Extract the (X, Y) coordinate from the center of the cell holding the provided text.  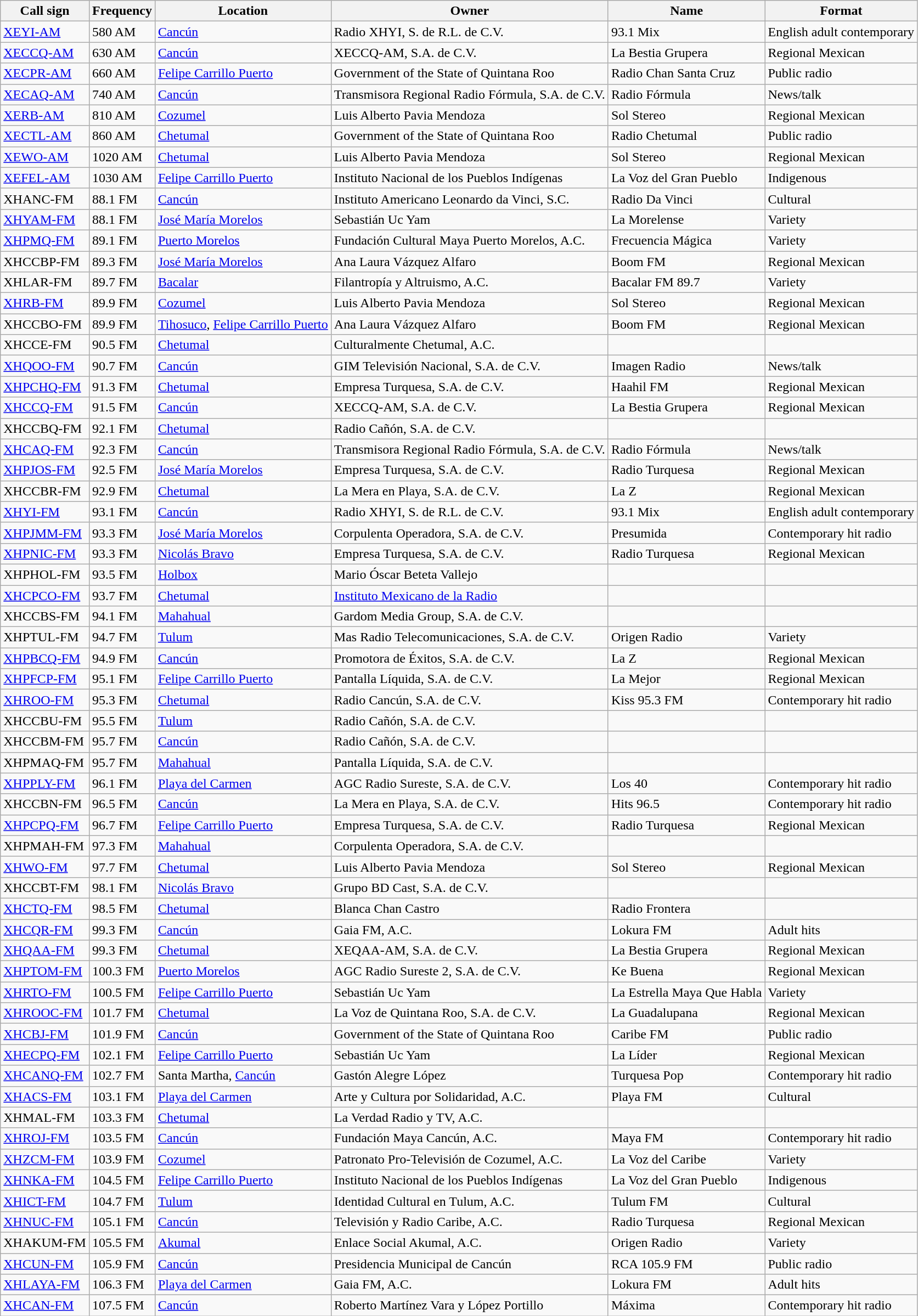
Mas Radio Telecomunicaciones, S.A. de C.V. (470, 637)
Tulum FM (686, 1201)
810 AM (122, 115)
Gastón Alegre López (470, 1076)
Radio Cancún, S.A. de C.V. (470, 700)
Enlace Social Akumal, A.C. (470, 1242)
105.5 FM (122, 1242)
XHPBCQ-FM (45, 658)
93.1 FM (122, 512)
XECTL-AM (45, 136)
98.1 FM (122, 888)
XHCQR-FM (45, 930)
XHCAN-FM (45, 1306)
96.5 FM (122, 804)
XHCCBS-FM (45, 617)
XHCUN-FM (45, 1263)
XHCCBP-FM (45, 262)
Radio Chetumal (686, 136)
92.5 FM (122, 470)
95.5 FM (122, 721)
103.5 FM (122, 1138)
XHCAQ-FM (45, 449)
101.9 FM (122, 1034)
660 AM (122, 74)
XHPJOS-FM (45, 470)
Bacalar FM 89.7 (686, 283)
XHCCBN-FM (45, 804)
95.3 FM (122, 700)
La Mejor (686, 679)
Call sign (45, 11)
Caribe FM (686, 1034)
860 AM (122, 136)
97.7 FM (122, 867)
107.5 FM (122, 1306)
Maya FM (686, 1138)
Arte y Cultura por Solidaridad, A.C. (470, 1097)
Presumida (686, 533)
740 AM (122, 94)
Instituto Mexicano de la Radio (470, 595)
XHPFCP-FM (45, 679)
XHPHOL-FM (45, 574)
94.9 FM (122, 658)
92.1 FM (122, 428)
XHZCM-FM (45, 1159)
Format (841, 11)
XHCANQ-FM (45, 1076)
XHPTUL-FM (45, 637)
XHMAL-FM (45, 1117)
94.1 FM (122, 617)
90.7 FM (122, 366)
XHANC-FM (45, 199)
105.9 FM (122, 1263)
Akumal (243, 1242)
XECPR-AM (45, 74)
XHCPCO-FM (45, 595)
Location (243, 11)
Máxima (686, 1306)
Haahil FM (686, 387)
XHWO-FM (45, 867)
Santa Martha, Cancún (243, 1076)
93.7 FM (122, 595)
XHNKA-FM (45, 1180)
Radio Frontera (686, 908)
XHCCBM-FM (45, 742)
La Estrella Maya Que Habla (686, 992)
101.7 FM (122, 1013)
98.5 FM (122, 908)
103.3 FM (122, 1117)
95.1 FM (122, 679)
XHCCBU-FM (45, 721)
XEWO-AM (45, 157)
XERB-AM (45, 115)
XHCCE-FM (45, 345)
XEQAA-AM, S.A. de C.V. (470, 951)
Owner (470, 11)
Bacalar (243, 283)
Fundación Maya Cancún, A.C. (470, 1138)
XHPCPQ-FM (45, 825)
Holbox (243, 574)
Radio Chan Santa Cruz (686, 74)
92.3 FM (122, 449)
La Voz del Caribe (686, 1159)
96.7 FM (122, 825)
XHPPLY-FM (45, 783)
89.3 FM (122, 262)
XHROO-FM (45, 700)
XHCCQ-FM (45, 408)
XHRB-FM (45, 303)
XHRTO-FM (45, 992)
GIM Televisión Nacional, S.A. de C.V. (470, 366)
580 AM (122, 32)
103.1 FM (122, 1097)
Gardom Media Group, S.A. de C.V. (470, 617)
1020 AM (122, 157)
La Morelense (686, 219)
Identidad Cultural en Tulum, A.C. (470, 1201)
XEFEL-AM (45, 178)
XHCCBT-FM (45, 888)
XHPMAH-FM (45, 846)
XHYAM-FM (45, 219)
XHACS-FM (45, 1097)
La Líder (686, 1055)
XHPNIC-FM (45, 553)
104.5 FM (122, 1180)
93.5 FM (122, 574)
XHPTOM-FM (45, 972)
100.5 FM (122, 992)
Name (686, 11)
XHECPQ-FM (45, 1055)
XHCCBO-FM (45, 324)
Frequency (122, 11)
Televisión y Radio Caribe, A.C. (470, 1222)
Ke Buena (686, 972)
XHNUC-FM (45, 1222)
AGC Radio Sureste 2, S.A. de C.V. (470, 972)
89.1 FM (122, 240)
96.1 FM (122, 783)
XHYI-FM (45, 512)
Presidencia Municipal de Cancún (470, 1263)
Instituto Americano Leonardo da Vinci, S.C. (470, 199)
Radio Da Vinci (686, 199)
XHPJMM-FM (45, 533)
Hits 96.5 (686, 804)
XHROOC-FM (45, 1013)
1030 AM (122, 178)
Imagen Radio (686, 366)
91.5 FM (122, 408)
104.7 FM (122, 1201)
97.3 FM (122, 846)
XHCCBR-FM (45, 491)
Culturalmente Chetumal, A.C. (470, 345)
XHPMAQ-FM (45, 763)
La Verdad Radio y TV, A.C. (470, 1117)
Filantropía y Altruismo, A.C. (470, 283)
XHQAA-FM (45, 951)
XHCBJ-FM (45, 1034)
AGC Radio Sureste, S.A. de C.V. (470, 783)
XHLAYA-FM (45, 1285)
La Guadalupana (686, 1013)
XHPCHQ-FM (45, 387)
Turquesa Pop (686, 1076)
XHICT-FM (45, 1201)
102.7 FM (122, 1076)
90.5 FM (122, 345)
630 AM (122, 53)
Kiss 95.3 FM (686, 700)
Playa FM (686, 1097)
Frecuencia Mágica (686, 240)
XHAKUM-FM (45, 1242)
89.7 FM (122, 283)
91.3 FM (122, 387)
XHCTQ-FM (45, 908)
XHQOO-FM (45, 366)
100.3 FM (122, 972)
92.9 FM (122, 491)
Fundación Cultural Maya Puerto Morelos, A.C. (470, 240)
102.1 FM (122, 1055)
XHLAR-FM (45, 283)
Tihosuco, Felipe Carrillo Puerto (243, 324)
La Voz de Quintana Roo, S.A. de C.V. (470, 1013)
Roberto Martínez Vara y López Portillo (470, 1306)
94.7 FM (122, 637)
RCA 105.9 FM (686, 1263)
XHROJ-FM (45, 1138)
106.3 FM (122, 1285)
Blanca Chan Castro (470, 908)
Patronato Pro-Televisión de Cozumel, A.C. (470, 1159)
105.1 FM (122, 1222)
XHPMQ-FM (45, 240)
XECAQ-AM (45, 94)
Mario Óscar Beteta Vallejo (470, 574)
Grupo BD Cast, S.A. de C.V. (470, 888)
103.9 FM (122, 1159)
XEYI-AM (45, 32)
XECCQ-AM (45, 53)
Promotora de Éxitos, S.A. de C.V. (470, 658)
Los 40 (686, 783)
XHCCBQ-FM (45, 428)
